Locate the cell with the specified text and output its (x, y) center coordinate. 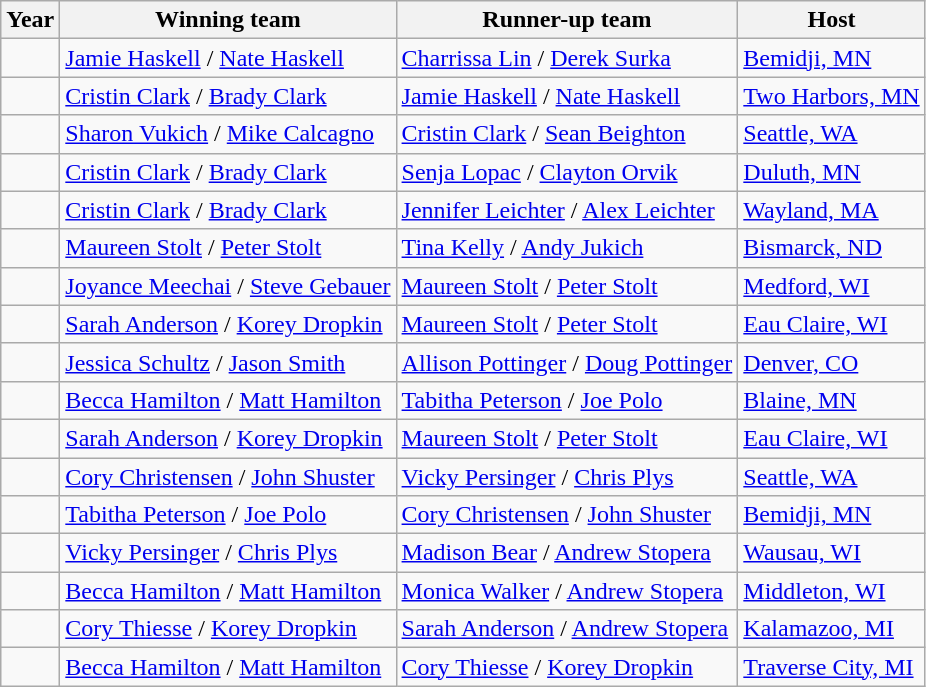
Duluth, MN (832, 172)
Wausau, WI (832, 553)
Bismarck, ND (832, 248)
Monica Walker / Andrew Stopera (567, 591)
Tina Kelly / Andy Jukich (567, 248)
Kalamazoo, MI (832, 629)
Denver, CO (832, 362)
Sarah Anderson / Andrew Stopera (567, 629)
Jessica Schultz / Jason Smith (228, 362)
Sharon Vukich / Mike Calcagno (228, 134)
Medford, WI (832, 286)
Charrissa Lin / Derek Surka (567, 58)
Joyance Meechai / Steve Gebauer (228, 286)
Two Harbors, MN (832, 96)
Allison Pottinger / Doug Pottinger (567, 362)
Wayland, MA (832, 210)
Winning team (228, 20)
Blaine, MN (832, 400)
Traverse City, MI (832, 667)
Host (832, 20)
Cristin Clark / Sean Beighton (567, 134)
Runner-up team (567, 20)
Madison Bear / Andrew Stopera (567, 553)
Senja Lopac / Clayton Orvik (567, 172)
Year (30, 20)
Jennifer Leichter / Alex Leichter (567, 210)
Middleton, WI (832, 591)
